From the cell containing the given text, extract its center point as (x, y) coordinate. 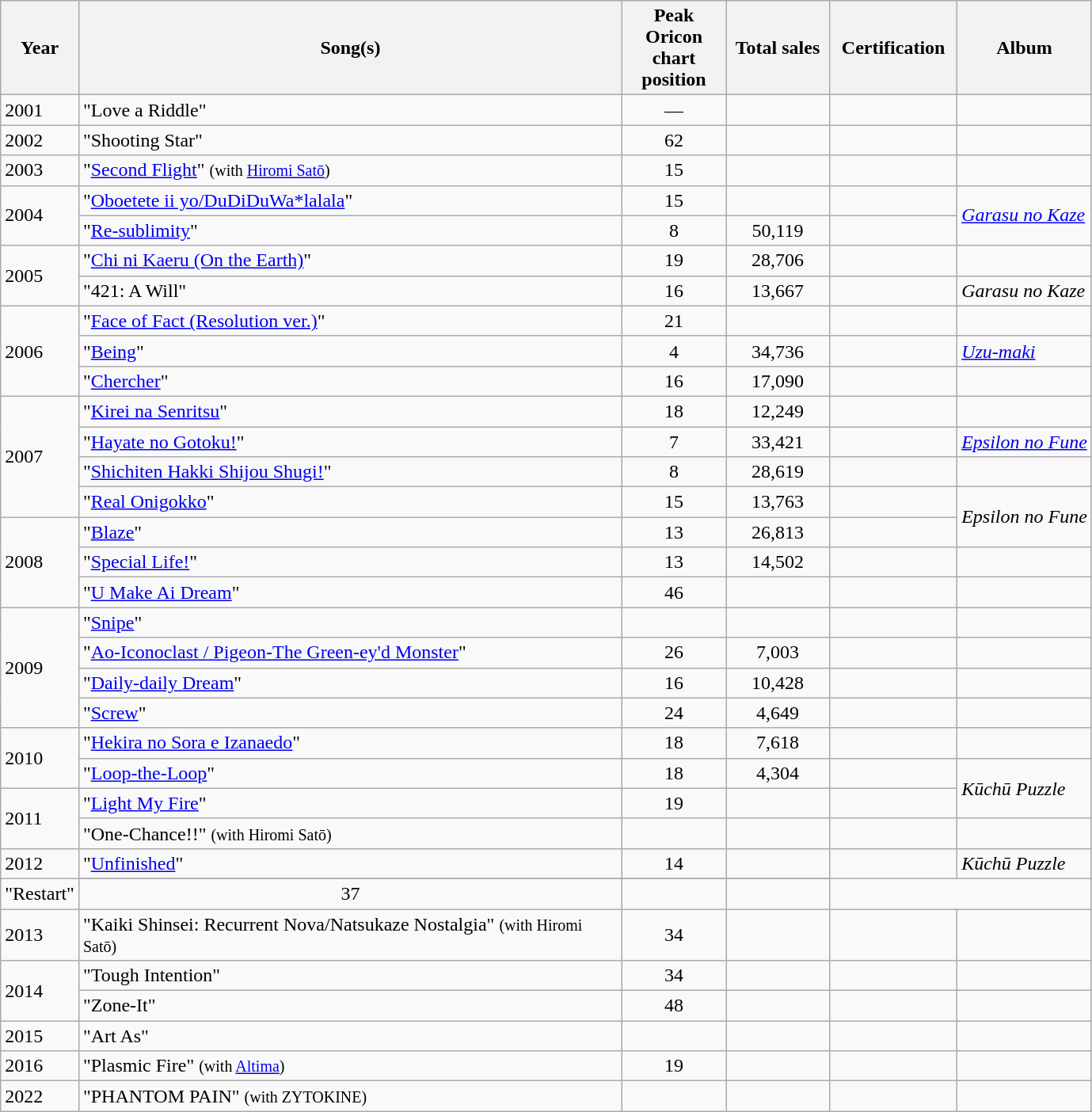
Certification (893, 48)
"Restart" (40, 893)
"Love a Riddle" (350, 110)
Peak Oricon chart position (673, 48)
4,649 (778, 713)
"U Make Ai Dream" (350, 592)
"Chercher" (350, 381)
"Chi ni Kaeru (On the Earth)" (350, 261)
"Face of Fact (Resolution ver.)" (350, 321)
37 (350, 893)
"Being" (350, 351)
2022 (40, 1096)
"Art As" (350, 1036)
"Special Life!" (350, 562)
"Kirei na Senritsu" (350, 411)
2011 (40, 818)
"Zone-It" (350, 1006)
28,619 (778, 472)
"Hayate no Gotoku!" (350, 441)
2002 (40, 140)
2015 (40, 1036)
"Shooting Star" (350, 140)
7 (673, 441)
"Tough Intention" (350, 976)
14,502 (778, 562)
62 (673, 140)
2003 (40, 170)
2016 (40, 1066)
12,249 (778, 411)
"Unfinished" (350, 863)
24 (673, 713)
4,304 (778, 773)
"Real Onigokko" (350, 502)
"Daily-daily Dream" (350, 683)
"Shichiten Hakki Shijou Shugi!" (350, 472)
13,763 (778, 502)
14 (673, 863)
26,813 (778, 532)
17,090 (778, 381)
28,706 (778, 261)
"One-Chance!!" (with Hiromi Satō) (350, 833)
34,736 (778, 351)
"PHANTOM PAIN" (with ZYTOKINE) (350, 1096)
"421: A Will" (350, 291)
33,421 (778, 441)
21 (673, 321)
"Hekira no Sora e Izanaedo" (350, 743)
2004 (40, 215)
"Screw" (350, 713)
2012 (40, 863)
2013 (40, 935)
26 (673, 653)
2008 (40, 562)
Year (40, 48)
50,119 (778, 230)
2001 (40, 110)
"Ao-Iconoclast / Pigeon-The Green-ey'd Monster" (350, 653)
"Oboetete ii yo/DuDiDuWa*lalala" (350, 200)
2014 (40, 991)
"Plasmic Fire" (with Altima) (350, 1066)
7,003 (778, 653)
48 (673, 1006)
Album (1025, 48)
"Snipe" (350, 623)
"Blaze" (350, 532)
"Re-sublimity" (350, 230)
2005 (40, 276)
13,667 (778, 291)
46 (673, 592)
Song(s) (350, 48)
"Kaiki Shinsei: Recurrent Nova/Natsukaze Nostalgia" (with Hiromi Satō) (350, 935)
"Loop-the-Loop" (350, 773)
4 (673, 351)
2007 (40, 456)
"Light My Fire" (350, 803)
10,428 (778, 683)
Uzu-maki (1025, 351)
— (673, 110)
2010 (40, 758)
7,618 (778, 743)
2009 (40, 668)
"Second Flight" (with Hiromi Satō) (350, 170)
2006 (40, 351)
Total sales (778, 48)
